Locate the cell with the specified text and output its (X, Y) center coordinate. 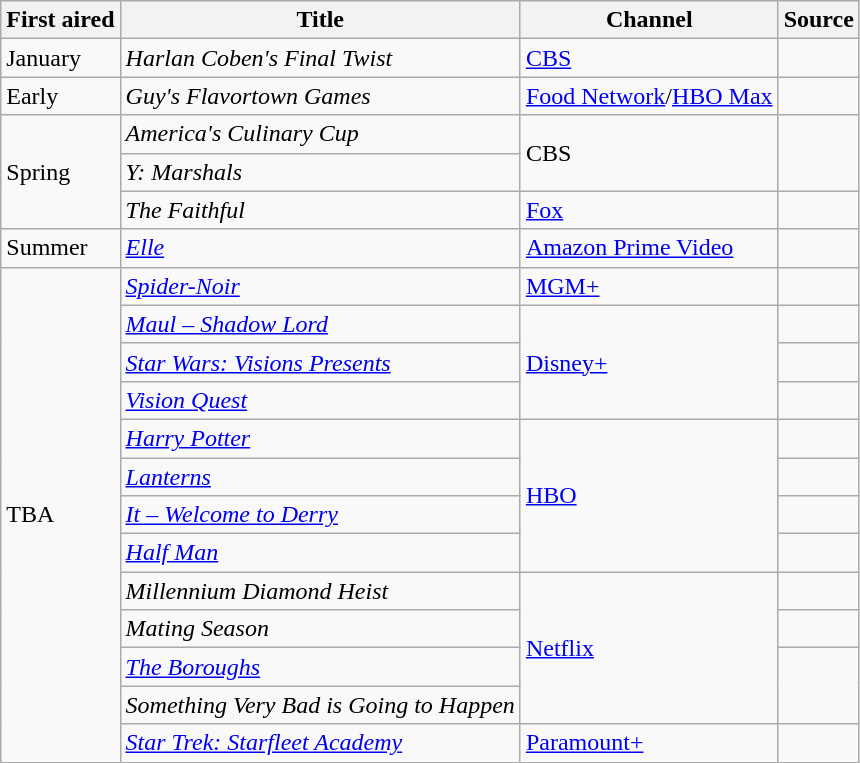
It – Welcome to Derry (320, 515)
Vision Quest (320, 400)
Lanterns (320, 477)
Harlan Coben's Final Twist (320, 58)
Summer (60, 248)
Disney+ (649, 362)
Channel (649, 20)
Mating Season (320, 629)
Half Man (320, 553)
HBO (649, 495)
Title (320, 20)
Early (60, 96)
Spider-Noir (320, 286)
The Faithful (320, 210)
Star Wars: Visions Presents (320, 362)
Harry Potter (320, 438)
Elle (320, 248)
Star Trek: Starfleet Academy (320, 743)
Y: Marshals (320, 172)
The Boroughs (320, 667)
Millennium Diamond Heist (320, 591)
Amazon Prime Video (649, 248)
Source (818, 20)
Something Very Bad is Going to Happen (320, 705)
Guy's Flavortown Games (320, 96)
Paramount+ (649, 743)
First aired (60, 20)
America's Culinary Cup (320, 134)
TBA (60, 514)
January (60, 58)
Fox (649, 210)
Food Network/HBO Max (649, 96)
Netflix (649, 648)
Spring (60, 172)
MGM+ (649, 286)
Maul – Shadow Lord (320, 324)
